Find where the given text appears and provide that cell's center as [x, y] coordinate. 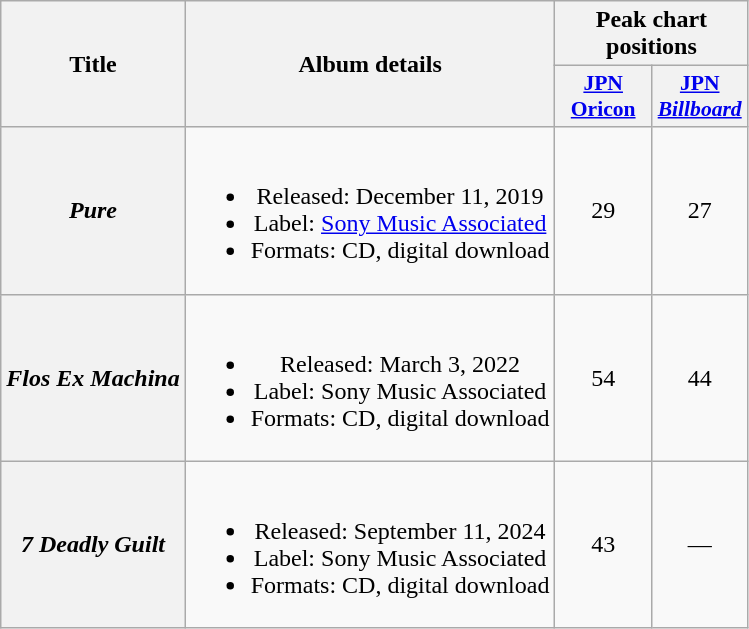
Title [93, 64]
Flos Ex Machina [93, 378]
JPNOricon [604, 96]
43 [604, 544]
Released: September 11, 2024Label: Sony Music AssociatedFormats: CD, digital download [370, 544]
Released: December 11, 2019Label: Sony Music AssociatedFormats: CD, digital download [370, 210]
JPNBillboard [700, 96]
7 Deadly Guilt [93, 544]
— [700, 544]
Released: March 3, 2022Label: Sony Music AssociatedFormats: CD, digital download [370, 378]
Peak chart positions [652, 34]
44 [700, 378]
29 [604, 210]
Pure [93, 210]
54 [604, 378]
27 [700, 210]
Album details [370, 64]
